Detect which cell encompasses the target text, then output its [x, y] center coordinate. 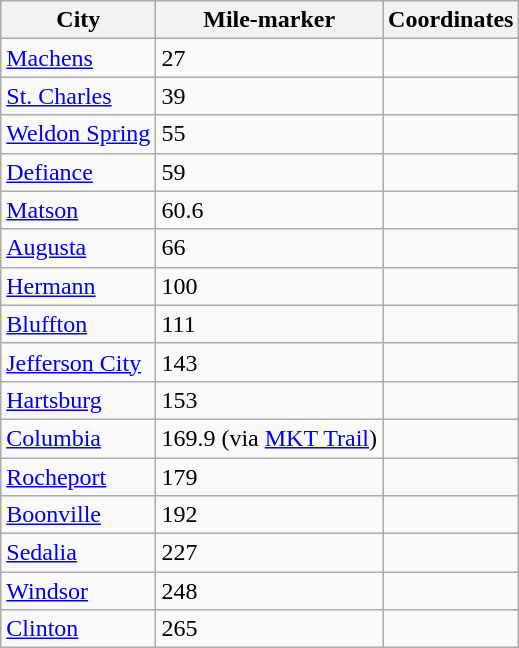
248 [270, 591]
Augusta [78, 248]
Windsor [78, 591]
Bluffton [78, 324]
Coordinates [451, 20]
City [78, 20]
192 [270, 515]
Mile-marker [270, 20]
Defiance [78, 172]
227 [270, 553]
55 [270, 134]
60.6 [270, 210]
100 [270, 286]
265 [270, 629]
Weldon Spring [78, 134]
59 [270, 172]
St. Charles [78, 96]
Rocheport [78, 477]
Jefferson City [78, 362]
Boonville [78, 515]
Hartsburg [78, 400]
Hermann [78, 286]
66 [270, 248]
39 [270, 96]
153 [270, 400]
111 [270, 324]
143 [270, 362]
Matson [78, 210]
179 [270, 477]
Machens [78, 58]
169.9 (via MKT Trail) [270, 438]
Sedalia [78, 553]
27 [270, 58]
Clinton [78, 629]
Columbia [78, 438]
